For the text-containing cell, return its midpoint in (x, y) coordinate format. 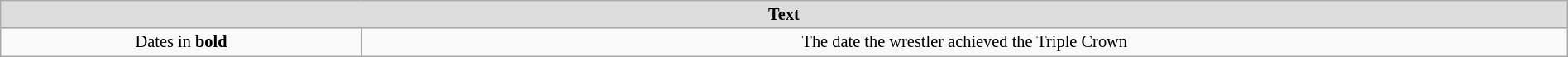
The date the wrestler achieved the Triple Crown (964, 42)
Dates in bold (181, 42)
Text (784, 14)
